Output the (x, y) coordinate of the center of the cell containing the given text.  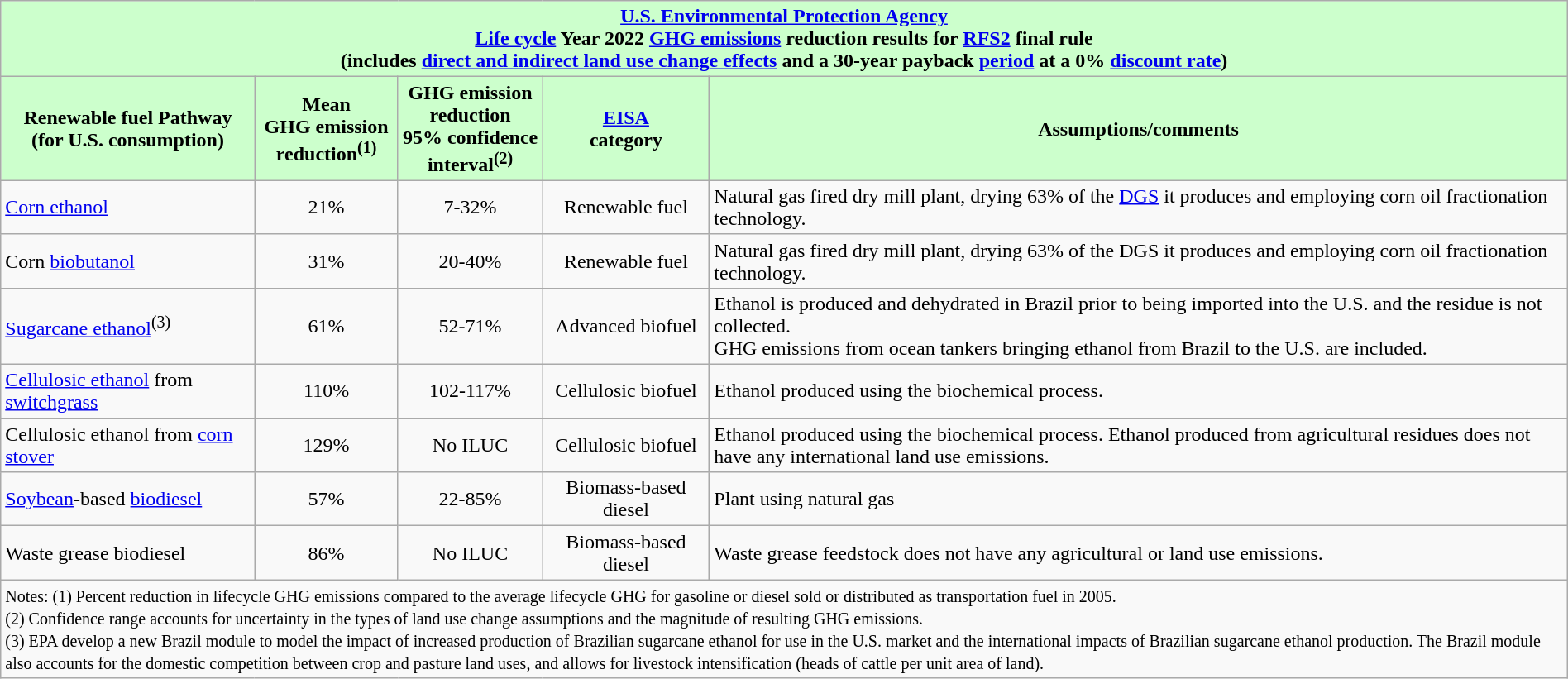
EISAcategory (626, 129)
Corn biobutanol (127, 261)
Renewable fuel Pathway(for U.S. consumption) (127, 129)
Waste grease biodiesel (127, 552)
Assumptions/comments (1138, 129)
21% (326, 207)
Waste grease feedstock does not have any agricultural or land use emissions. (1138, 552)
129% (326, 445)
MeanGHG emissionreduction(1) (326, 129)
Cellulosic ethanol from corn stover (127, 445)
Corn ethanol (127, 207)
Advanced biofuel (626, 326)
Soybean-based biodiesel (127, 500)
57% (326, 500)
20-40% (470, 261)
GHG emissionreduction95% confidence interval(2) (470, 129)
22-85% (470, 500)
31% (326, 261)
61% (326, 326)
86% (326, 552)
Ethanol produced using the biochemical process. (1138, 392)
110% (326, 392)
52-71% (470, 326)
7-32% (470, 207)
102-117% (470, 392)
Sugarcane ethanol(3) (127, 326)
Plant using natural gas (1138, 500)
Ethanol produced using the biochemical process. Ethanol produced from agricultural residues does not have any international land use emissions. (1138, 445)
Cellulosic ethanol from switchgrass (127, 392)
